Pinpoint the cell where the given text exists, returning its (X, Y) midpoint coordinate. 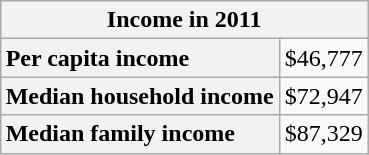
Per capita income (140, 58)
Income in 2011 (184, 20)
$46,777 (324, 58)
Median household income (140, 96)
Median family income (140, 134)
$87,329 (324, 134)
$72,947 (324, 96)
